Determine the (x, y) coordinate at the center of the cell enclosing the given text.  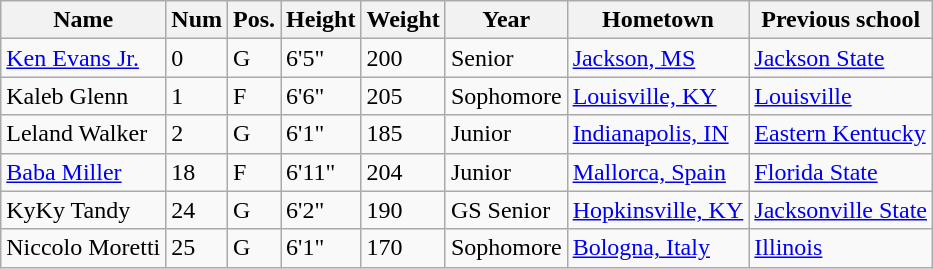
Kaleb Glenn (84, 96)
1 (197, 96)
2 (197, 134)
Jackson State (841, 58)
6'6" (321, 96)
Height (321, 20)
Senior (506, 58)
6'11" (321, 172)
Name (84, 20)
Bologna, Italy (658, 248)
18 (197, 172)
Weight (403, 20)
Indianapolis, IN (658, 134)
Baba Miller (84, 172)
Hometown (658, 20)
204 (403, 172)
Illinois (841, 248)
Num (197, 20)
190 (403, 210)
Louisville (841, 96)
Louisville, KY (658, 96)
0 (197, 58)
6'5" (321, 58)
Ken Evans Jr. (84, 58)
Previous school (841, 20)
6'2" (321, 210)
Niccolo Moretti (84, 248)
200 (403, 58)
170 (403, 248)
185 (403, 134)
Year (506, 20)
GS Senior (506, 210)
205 (403, 96)
Mallorca, Spain (658, 172)
Pos. (254, 20)
Hopkinsville, KY (658, 210)
25 (197, 248)
Jacksonville State (841, 210)
KyKy Tandy (84, 210)
Florida State (841, 172)
Leland Walker (84, 134)
24 (197, 210)
Jackson, MS (658, 58)
Eastern Kentucky (841, 134)
